For the text-containing cell, return its midpoint in [X, Y] coordinate format. 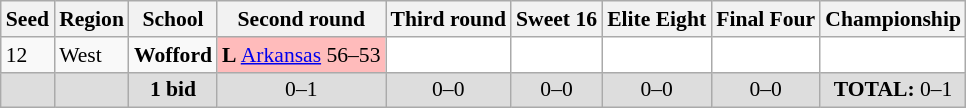
Final Four [766, 19]
Second round [301, 19]
Seed [28, 19]
TOTAL: 0–1 [893, 90]
1 bid [173, 90]
Third round [449, 19]
Championship [893, 19]
L Arkansas 56–53 [301, 55]
Sweet 16 [556, 19]
Wofford [173, 55]
West [92, 55]
School [173, 19]
Elite Eight [656, 19]
12 [28, 55]
Region [92, 19]
0–1 [301, 90]
